Return [X, Y] of the center of cell containing provided text 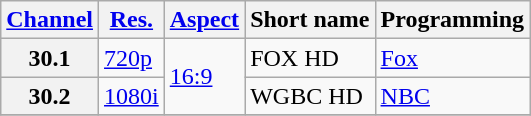
Fox [452, 58]
Res. [132, 20]
NBC [452, 96]
1080i [132, 96]
720p [132, 58]
FOX HD [310, 58]
Aspect [204, 20]
Short name [310, 20]
Channel [50, 20]
WGBC HD [310, 96]
Programming [452, 20]
30.2 [50, 96]
30.1 [50, 58]
16:9 [204, 77]
